Determine the (x, y) coordinate at the center of the cell enclosing the given text.  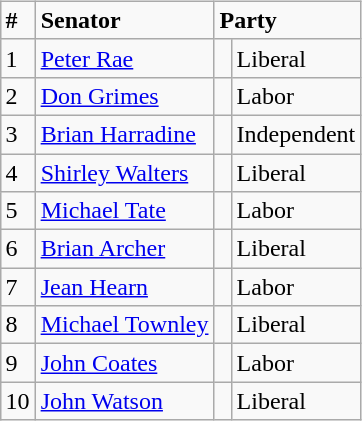
Party (288, 20)
Don Grimes (124, 96)
Independent (296, 134)
8 (18, 325)
John Watson (124, 401)
Brian Harradine (124, 134)
3 (18, 134)
Michael Tate (124, 211)
Michael Townley (124, 325)
John Coates (124, 363)
1 (18, 58)
7 (18, 287)
Senator (124, 20)
5 (18, 211)
2 (18, 96)
Brian Archer (124, 249)
Shirley Walters (124, 173)
9 (18, 363)
6 (18, 249)
# (18, 20)
4 (18, 173)
10 (18, 401)
Peter Rae (124, 58)
Jean Hearn (124, 287)
